Determine the (X, Y) coordinate at the center of the cell enclosing the given text.  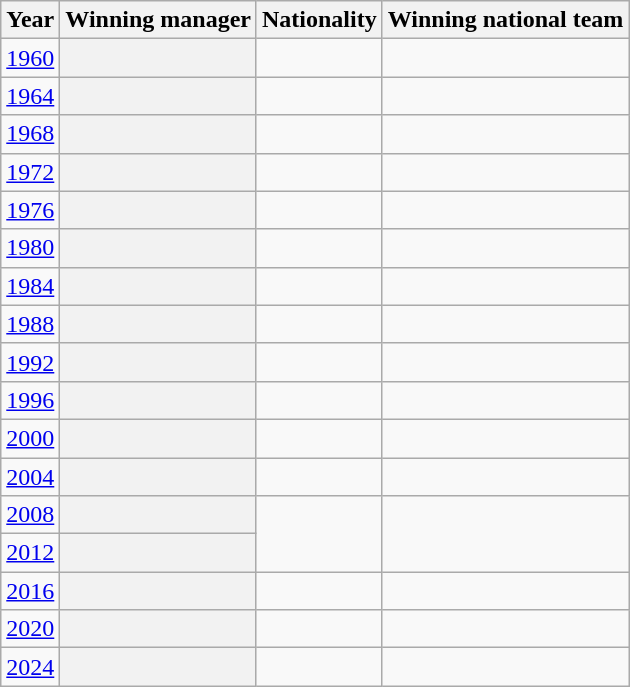
2012 (30, 553)
1992 (30, 362)
2020 (30, 629)
2016 (30, 591)
1960 (30, 58)
2000 (30, 438)
Nationality (319, 20)
1964 (30, 96)
1988 (30, 324)
1976 (30, 210)
1972 (30, 172)
Winning national team (506, 20)
1968 (30, 134)
2008 (30, 515)
Year (30, 20)
Winning manager (158, 20)
1984 (30, 286)
1996 (30, 400)
1980 (30, 248)
2004 (30, 477)
2024 (30, 667)
